Capture the cell that displays the provided text and extract its (X, Y) central coordinate. 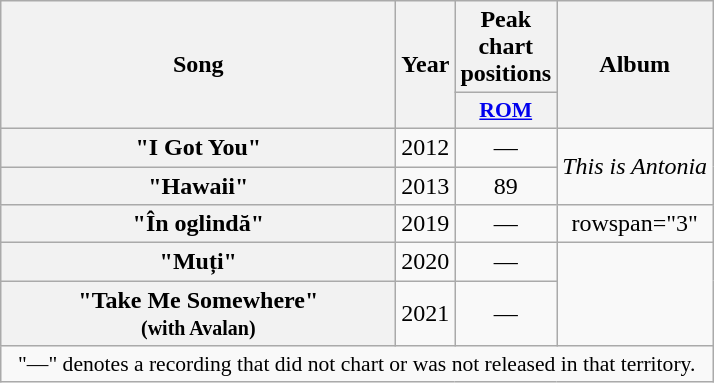
2012 (426, 147)
Song (198, 65)
"Hawaii" (198, 185)
Year (426, 65)
This is Antonia (635, 166)
"Take Me Somewhere"(with Avalan) (198, 314)
2021 (426, 314)
"În oglindă" (198, 224)
"I Got You" (198, 147)
ROM (506, 111)
Peak chart positions (506, 47)
Album (635, 65)
"Muți" (198, 262)
2020 (426, 262)
2019 (426, 224)
2013 (426, 185)
89 (506, 185)
"—" denotes a recording that did not chart or was not released in that territory. (357, 364)
rowspan="3" (635, 224)
